Scan for the cell matching the given text and deliver its [x, y] coordinate at center. 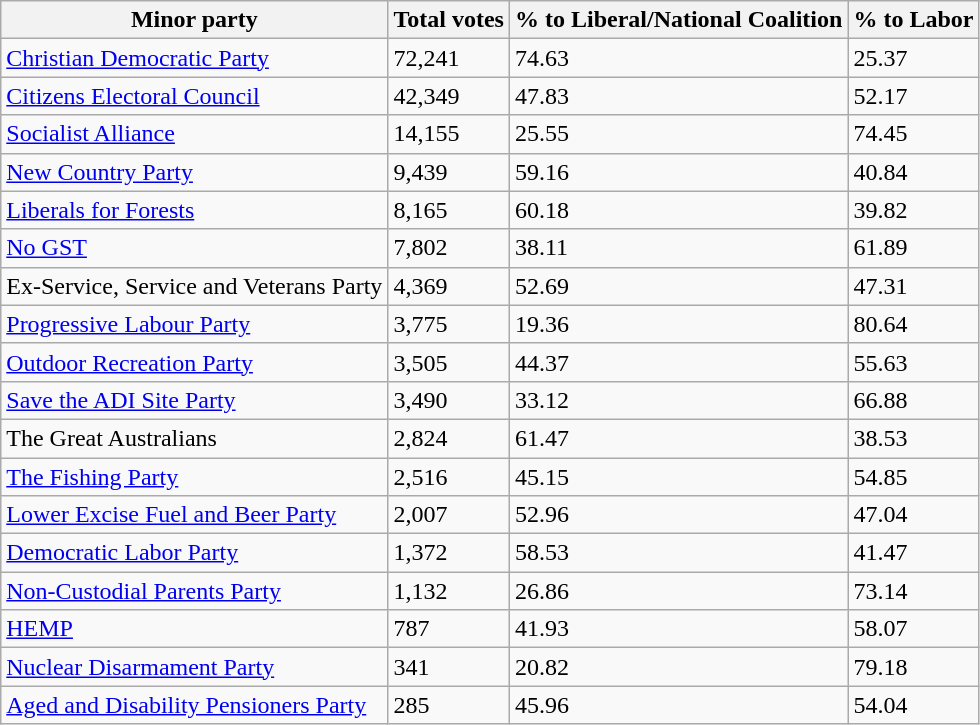
Liberals for Forests [194, 210]
3,775 [449, 324]
54.04 [914, 705]
2,516 [449, 477]
787 [449, 629]
38.53 [914, 438]
55.63 [914, 362]
The Fishing Party [194, 477]
Non-Custodial Parents Party [194, 591]
61.89 [914, 248]
74.45 [914, 134]
Progressive Labour Party [194, 324]
41.93 [678, 629]
52.69 [678, 286]
54.85 [914, 477]
42,349 [449, 96]
Nuclear Disarmament Party [194, 667]
No GST [194, 248]
Aged and Disability Pensioners Party [194, 705]
Socialist Alliance [194, 134]
72,241 [449, 58]
1,132 [449, 591]
73.14 [914, 591]
7,802 [449, 248]
14,155 [449, 134]
39.82 [914, 210]
4,369 [449, 286]
74.63 [678, 58]
Minor party [194, 20]
26.86 [678, 591]
58.53 [678, 553]
1,372 [449, 553]
9,439 [449, 172]
Christian Democratic Party [194, 58]
HEMP [194, 629]
Citizens Electoral Council [194, 96]
Save the ADI Site Party [194, 400]
47.31 [914, 286]
% to Labor [914, 20]
3,505 [449, 362]
47.83 [678, 96]
% to Liberal/National Coalition [678, 20]
52.96 [678, 515]
47.04 [914, 515]
58.07 [914, 629]
44.37 [678, 362]
8,165 [449, 210]
45.96 [678, 705]
20.82 [678, 667]
Total votes [449, 20]
Outdoor Recreation Party [194, 362]
2,824 [449, 438]
80.64 [914, 324]
New Country Party [194, 172]
41.47 [914, 553]
38.11 [678, 248]
Ex-Service, Service and Veterans Party [194, 286]
66.88 [914, 400]
Lower Excise Fuel and Beer Party [194, 515]
2,007 [449, 515]
59.16 [678, 172]
60.18 [678, 210]
33.12 [678, 400]
19.36 [678, 324]
The Great Australians [194, 438]
40.84 [914, 172]
45.15 [678, 477]
3,490 [449, 400]
341 [449, 667]
61.47 [678, 438]
52.17 [914, 96]
285 [449, 705]
79.18 [914, 667]
25.37 [914, 58]
Democratic Labor Party [194, 553]
25.55 [678, 134]
